Return the [X, Y] coordinate for the center point of the cell that contains the specified text.  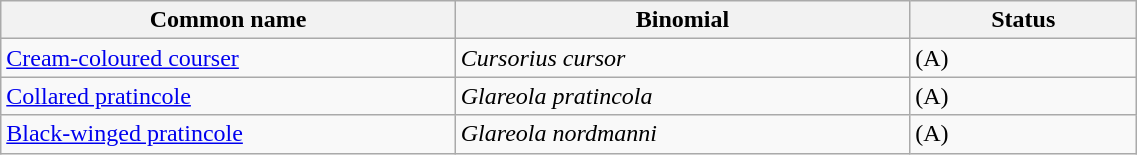
Collared pratincole [228, 96]
Binomial [682, 20]
Common name [228, 20]
Status [1024, 20]
Glareola nordmanni [682, 134]
Glareola pratincola [682, 96]
Cursorius cursor [682, 58]
Black-winged pratincole [228, 134]
Cream-coloured courser [228, 58]
